Determine the (x, y) coordinate at the center of the cell enclosing the given text.  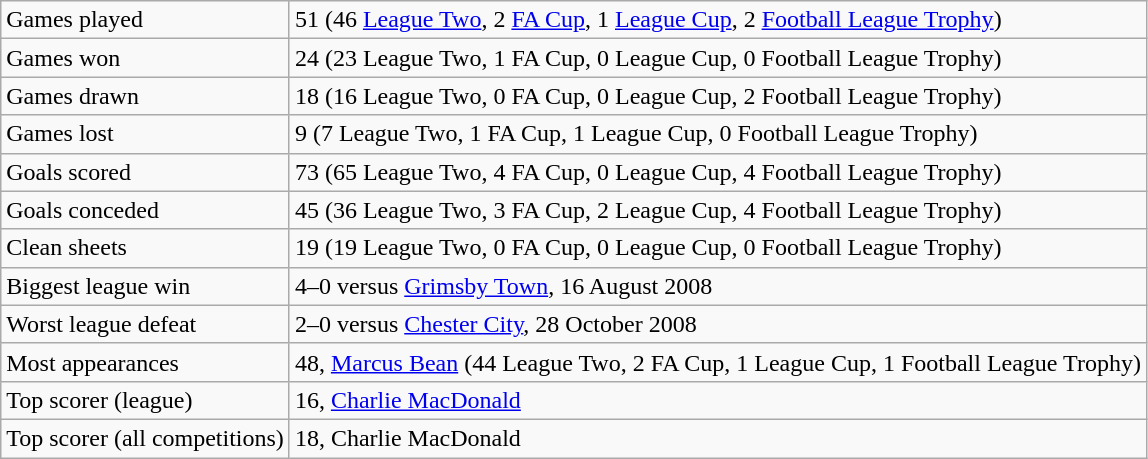
Biggest league win (146, 286)
19 (19 League Two, 0 FA Cup, 0 League Cup, 0 Football League Trophy) (718, 248)
Worst league defeat (146, 324)
Goals conceded (146, 210)
18 (16 League Two, 0 FA Cup, 0 League Cup, 2 Football League Trophy) (718, 96)
Clean sheets (146, 248)
45 (36 League Two, 3 FA Cup, 2 League Cup, 4 Football League Trophy) (718, 210)
Games lost (146, 134)
16, Charlie MacDonald (718, 400)
18, Charlie MacDonald (718, 438)
Games won (146, 58)
73 (65 League Two, 4 FA Cup, 0 League Cup, 4 Football League Trophy) (718, 172)
Games drawn (146, 96)
9 (7 League Two, 1 FA Cup, 1 League Cup, 0 Football League Trophy) (718, 134)
Goals scored (146, 172)
48, Marcus Bean (44 League Two, 2 FA Cup, 1 League Cup, 1 Football League Trophy) (718, 362)
Top scorer (league) (146, 400)
Games played (146, 20)
51 (46 League Two, 2 FA Cup, 1 League Cup, 2 Football League Trophy) (718, 20)
4–0 versus Grimsby Town, 16 August 2008 (718, 286)
Top scorer (all competitions) (146, 438)
2–0 versus Chester City, 28 October 2008 (718, 324)
Most appearances (146, 362)
24 (23 League Two, 1 FA Cup, 0 League Cup, 0 Football League Trophy) (718, 58)
